Output the (X, Y) coordinate of the center of the cell containing the given text.  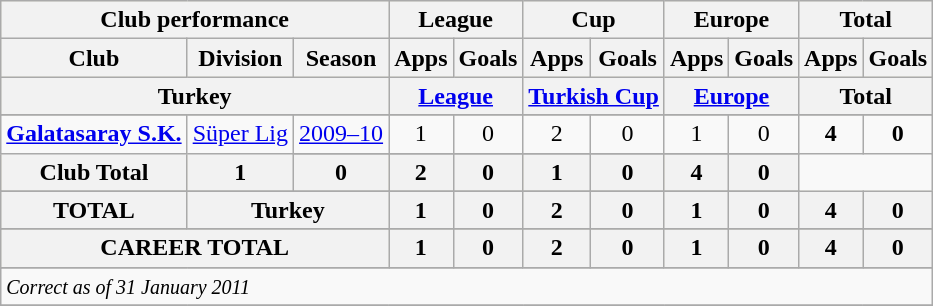
Galatasaray S.K. (94, 134)
TOTAL (94, 210)
2009–10 (342, 134)
Correct as of 31 January 2011 (467, 286)
CAREER TOTAL (195, 248)
Division (240, 58)
Club performance (195, 20)
Süper Lig (240, 134)
Turkish Cup (594, 96)
Club Total (94, 172)
Cup (594, 20)
Club (94, 58)
Season (342, 58)
